Pinpoint the cell where the given text exists, returning its (x, y) midpoint coordinate. 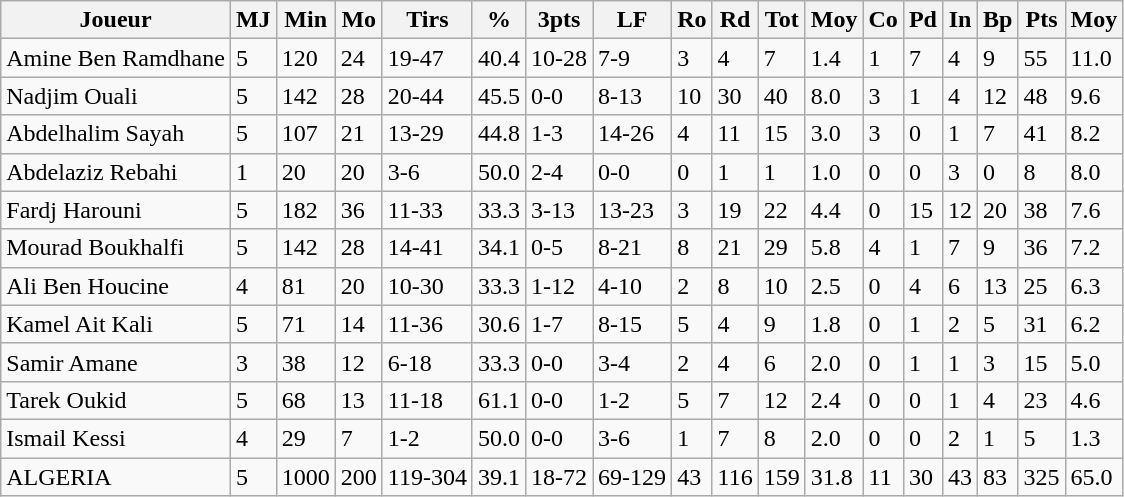
4.4 (834, 210)
14-41 (427, 248)
71 (306, 324)
In (960, 20)
22 (782, 210)
6.3 (1094, 286)
20-44 (427, 96)
Co (883, 20)
159 (782, 477)
11-18 (427, 400)
3.0 (834, 134)
13-29 (427, 134)
25 (1042, 286)
Tarek Oukid (116, 400)
11.0 (1094, 58)
19 (735, 210)
Kamel Ait Kali (116, 324)
61.1 (498, 400)
116 (735, 477)
19-47 (427, 58)
Rd (735, 20)
8-15 (632, 324)
39.1 (498, 477)
6.2 (1094, 324)
5.0 (1094, 362)
3pts (560, 20)
65.0 (1094, 477)
182 (306, 210)
10-30 (427, 286)
3-13 (560, 210)
9.6 (1094, 96)
18-72 (560, 477)
2-4 (560, 172)
200 (358, 477)
7-9 (632, 58)
Ismail Kessi (116, 438)
3-4 (632, 362)
10-28 (560, 58)
Tot (782, 20)
Ro (692, 20)
6-18 (427, 362)
11-36 (427, 324)
23 (1042, 400)
68 (306, 400)
120 (306, 58)
1.8 (834, 324)
Mo (358, 20)
1.0 (834, 172)
69-129 (632, 477)
5.8 (834, 248)
Pts (1042, 20)
1.3 (1094, 438)
Tirs (427, 20)
11-33 (427, 210)
325 (1042, 477)
ALGERIA (116, 477)
13-23 (632, 210)
107 (306, 134)
81 (306, 286)
1-7 (560, 324)
Samir Amane (116, 362)
7.2 (1094, 248)
55 (1042, 58)
1-12 (560, 286)
1000 (306, 477)
119-304 (427, 477)
Abdelaziz Rebahi (116, 172)
Mourad Boukhalfi (116, 248)
83 (998, 477)
31.8 (834, 477)
44.8 (498, 134)
Bp (998, 20)
2.5 (834, 286)
Nadjim Ouali (116, 96)
1.4 (834, 58)
8.2 (1094, 134)
45.5 (498, 96)
7.6 (1094, 210)
Fardj Harouni (116, 210)
2.4 (834, 400)
40.4 (498, 58)
8-21 (632, 248)
30.6 (498, 324)
8-13 (632, 96)
Min (306, 20)
4-10 (632, 286)
0-5 (560, 248)
14 (358, 324)
48 (1042, 96)
40 (782, 96)
41 (1042, 134)
LF (632, 20)
4.6 (1094, 400)
14-26 (632, 134)
34.1 (498, 248)
Pd (922, 20)
Abdelhalim Sayah (116, 134)
MJ (253, 20)
31 (1042, 324)
Amine Ben Ramdhane (116, 58)
% (498, 20)
24 (358, 58)
1-3 (560, 134)
Joueur (116, 20)
Ali Ben Houcine (116, 286)
